Provide the [X, Y] coordinate of the cell's center where the given text is located.  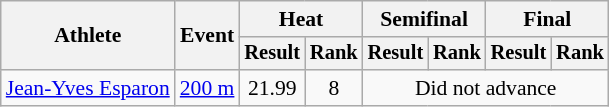
Did not advance [486, 88]
Jean-Yves Esparon [88, 88]
Semifinal [424, 19]
Final [548, 19]
200 m [208, 88]
21.99 [272, 88]
Heat [300, 19]
8 [334, 88]
Athlete [88, 36]
Event [208, 36]
